Pinpoint the cell where the given text exists, returning its [X, Y] midpoint coordinate. 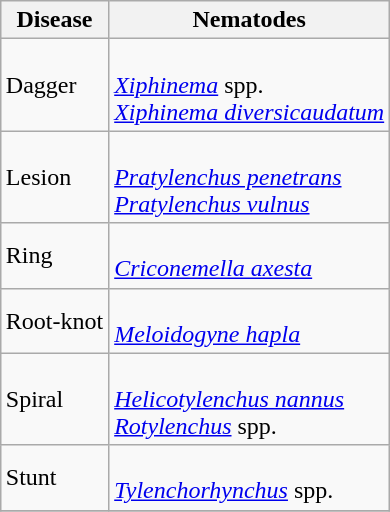
Spiral [54, 399]
Root-knot [54, 320]
Tylenchorhynchus spp. [250, 478]
Helicotylenchus nannus Rotylenchus spp. [250, 399]
Ring [54, 256]
Dagger [54, 85]
Criconemella axesta [250, 256]
Pratylenchus penetrans Pratylenchus vulnus [250, 177]
Stunt [54, 478]
Nematodes [250, 20]
Disease [54, 20]
Lesion [54, 177]
Xiphinema spp. Xiphinema diversicaudatum [250, 85]
Meloidogyne hapla [250, 320]
